Detect which cell encompasses the target text, then output its [x, y] center coordinate. 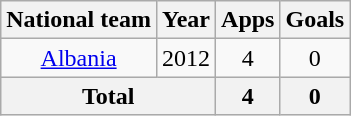
Year [186, 20]
2012 [186, 58]
Apps [248, 20]
Total [108, 96]
Goals [315, 20]
National team [79, 20]
Albania [79, 58]
